For the text-containing cell, return its midpoint in (x, y) coordinate format. 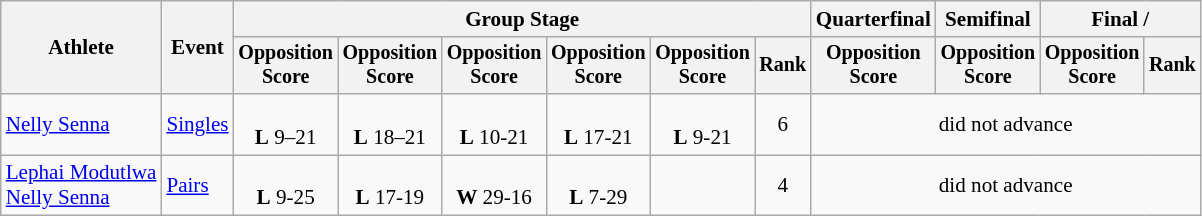
L 7-29 (598, 186)
W 29-16 (494, 186)
L 18–21 (390, 124)
Athlete (82, 48)
Group Stage (522, 18)
Nelly Senna (82, 124)
Final / (1120, 18)
Lephai ModutlwaNelly Senna (82, 186)
L 17-21 (598, 124)
4 (783, 186)
L 10-21 (494, 124)
L 9–21 (286, 124)
Pairs (197, 186)
L 17-19 (390, 186)
Semifinal (988, 18)
L 9-21 (702, 124)
6 (783, 124)
Quarterfinal (874, 18)
Event (197, 48)
L 9-25 (286, 186)
Singles (197, 124)
